Find where the given text appears and provide that cell's center as [x, y] coordinate. 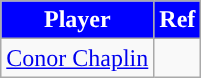
Ref [178, 20]
Player [78, 20]
Conor Chaplin [78, 58]
